From the cell containing the given text, extract its center point as (X, Y) coordinate. 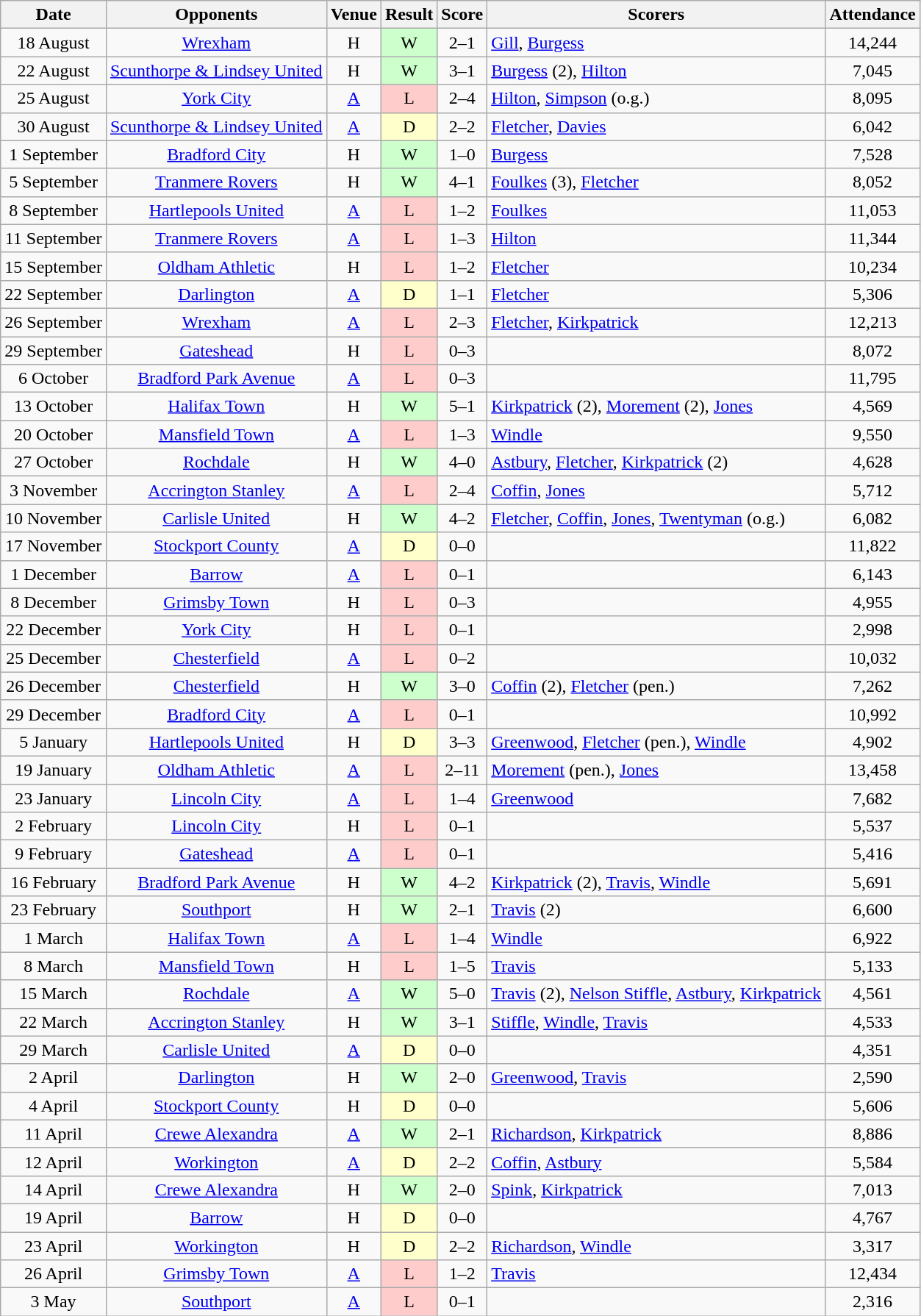
15 March (54, 994)
11 September (54, 238)
6,082 (872, 518)
6 October (54, 379)
19 January (54, 770)
3–0 (462, 686)
8,072 (872, 351)
Score (462, 15)
7,013 (872, 1190)
Attendance (872, 15)
9 February (54, 854)
11,822 (872, 546)
10 November (54, 518)
18 August (54, 43)
4,533 (872, 1022)
30 August (54, 126)
2–3 (462, 322)
5,133 (872, 966)
5,712 (872, 490)
Richardson, Kirkpatrick (656, 1134)
Scorers (656, 15)
14 April (54, 1190)
4,628 (872, 462)
4,561 (872, 994)
25 December (54, 658)
5,584 (872, 1162)
1 September (54, 154)
4,569 (872, 407)
8 September (54, 210)
Opponents (216, 15)
8,052 (872, 182)
2,998 (872, 630)
23 January (54, 798)
5,306 (872, 294)
1 March (54, 938)
Greenwood, Fletcher (pen.), Windle (656, 742)
5 September (54, 182)
2–11 (462, 770)
4,955 (872, 602)
22 September (54, 294)
5,691 (872, 882)
12,213 (872, 322)
Hilton (656, 238)
Fletcher, Davies (656, 126)
1 December (54, 574)
23 February (54, 910)
4 April (54, 1106)
1–1 (462, 294)
2,590 (872, 1078)
20 October (54, 435)
3–3 (462, 742)
Hilton, Simpson (o.g.) (656, 99)
Result (409, 15)
Coffin, Astbury (656, 1162)
Stiffle, Windle, Travis (656, 1022)
6,600 (872, 910)
29 September (54, 351)
10,992 (872, 714)
Foulkes (656, 210)
Travis (2), Nelson Stiffle, Astbury, Kirkpatrick (656, 994)
2,316 (872, 1302)
7,262 (872, 686)
11 April (54, 1134)
12,434 (872, 1274)
0–2 (462, 658)
Kirkpatrick (2), Travis, Windle (656, 882)
29 March (54, 1050)
Astbury, Fletcher, Kirkpatrick (2) (656, 462)
3 May (54, 1302)
6,922 (872, 938)
5–1 (462, 407)
Spink, Kirkpatrick (656, 1190)
7,045 (872, 71)
8 December (54, 602)
26 December (54, 686)
15 September (54, 266)
27 October (54, 462)
Date (54, 15)
8 March (54, 966)
22 August (54, 71)
Coffin, Jones (656, 490)
29 December (54, 714)
5 January (54, 742)
Gill, Burgess (656, 43)
5,606 (872, 1106)
11,795 (872, 379)
4,351 (872, 1050)
12 April (54, 1162)
Richardson, Windle (656, 1246)
19 April (54, 1217)
8,886 (872, 1134)
Greenwood, Travis (656, 1078)
22 March (54, 1022)
16 February (54, 882)
2 February (54, 826)
Travis (2) (656, 910)
2 April (54, 1078)
Kirkpatrick (2), Morement (2), Jones (656, 407)
1–5 (462, 966)
Burgess (2), Hilton (656, 71)
Burgess (656, 154)
5,416 (872, 854)
22 December (54, 630)
3,317 (872, 1246)
17 November (54, 546)
4,902 (872, 742)
Greenwood (656, 798)
25 August (54, 99)
5,537 (872, 826)
13 October (54, 407)
8,095 (872, 99)
Fletcher, Coffin, Jones, Twentyman (o.g.) (656, 518)
1–0 (462, 154)
Coffin (2), Fletcher (pen.) (656, 686)
9,550 (872, 435)
26 April (54, 1274)
Foulkes (3), Fletcher (656, 182)
23 April (54, 1246)
11,053 (872, 210)
4–0 (462, 462)
Fletcher, Kirkpatrick (656, 322)
10,032 (872, 658)
11,344 (872, 238)
Morement (pen.), Jones (656, 770)
26 September (54, 322)
4–1 (462, 182)
10,234 (872, 266)
14,244 (872, 43)
13,458 (872, 770)
4,767 (872, 1217)
7,682 (872, 798)
7,528 (872, 154)
6,042 (872, 126)
Venue (354, 15)
3 November (54, 490)
6,143 (872, 574)
5–0 (462, 994)
